Detect which cell encompasses the target text, then output its [x, y] center coordinate. 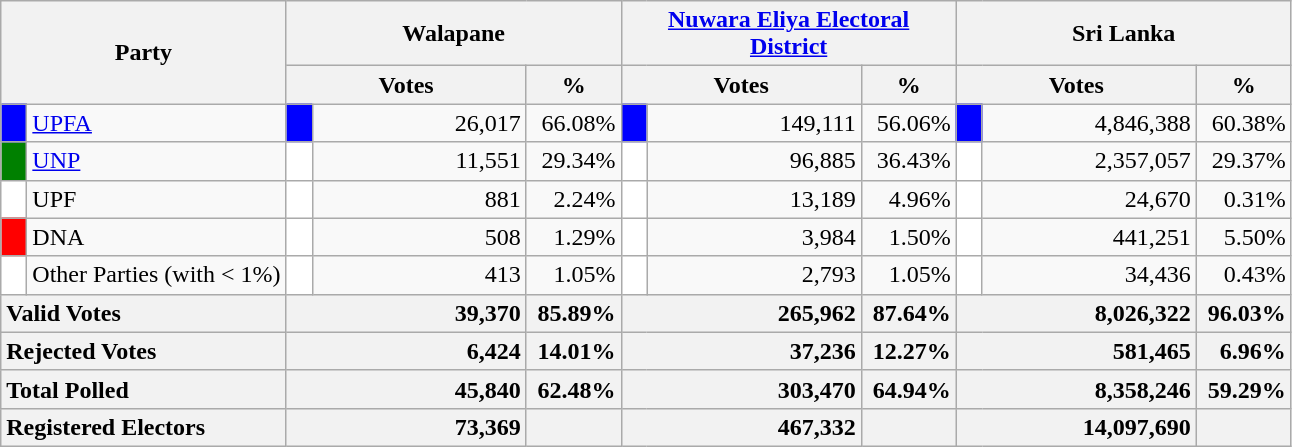
8,358,246 [1076, 389]
12.27% [908, 351]
14,097,690 [1076, 427]
441,251 [1089, 237]
Party [144, 52]
2,793 [754, 275]
Other Parties (with < 1%) [156, 275]
29.37% [1244, 161]
265,962 [741, 313]
2.24% [574, 199]
303,470 [741, 389]
96,885 [754, 161]
13,189 [754, 199]
581,465 [1076, 351]
60.38% [1244, 123]
24,670 [1089, 199]
36.43% [908, 161]
14.01% [574, 351]
2,357,057 [1089, 161]
467,332 [741, 427]
5.50% [1244, 237]
0.31% [1244, 199]
UPFA [156, 123]
39,370 [406, 313]
62.48% [574, 389]
1.50% [908, 237]
11,551 [419, 161]
26,017 [419, 123]
59.29% [1244, 389]
Rejected Votes [144, 351]
Walapane [454, 34]
85.89% [574, 313]
64.94% [908, 389]
UNP [156, 161]
73,369 [406, 427]
149,111 [754, 123]
6,424 [406, 351]
34,436 [1089, 275]
Registered Electors [144, 427]
4,846,388 [1089, 123]
508 [419, 237]
29.34% [574, 161]
4.96% [908, 199]
Sri Lanka [1124, 34]
Valid Votes [144, 313]
37,236 [741, 351]
DNA [156, 237]
87.64% [908, 313]
56.06% [908, 123]
UPF [156, 199]
8,026,322 [1076, 313]
6.96% [1244, 351]
3,984 [754, 237]
Total Polled [144, 389]
1.29% [574, 237]
96.03% [1244, 313]
881 [419, 199]
66.08% [574, 123]
45,840 [406, 389]
413 [419, 275]
0.43% [1244, 275]
Nuwara Eliya Electoral District [788, 34]
